Search for the cell housing the specified text and yield its (x, y) center coordinate. 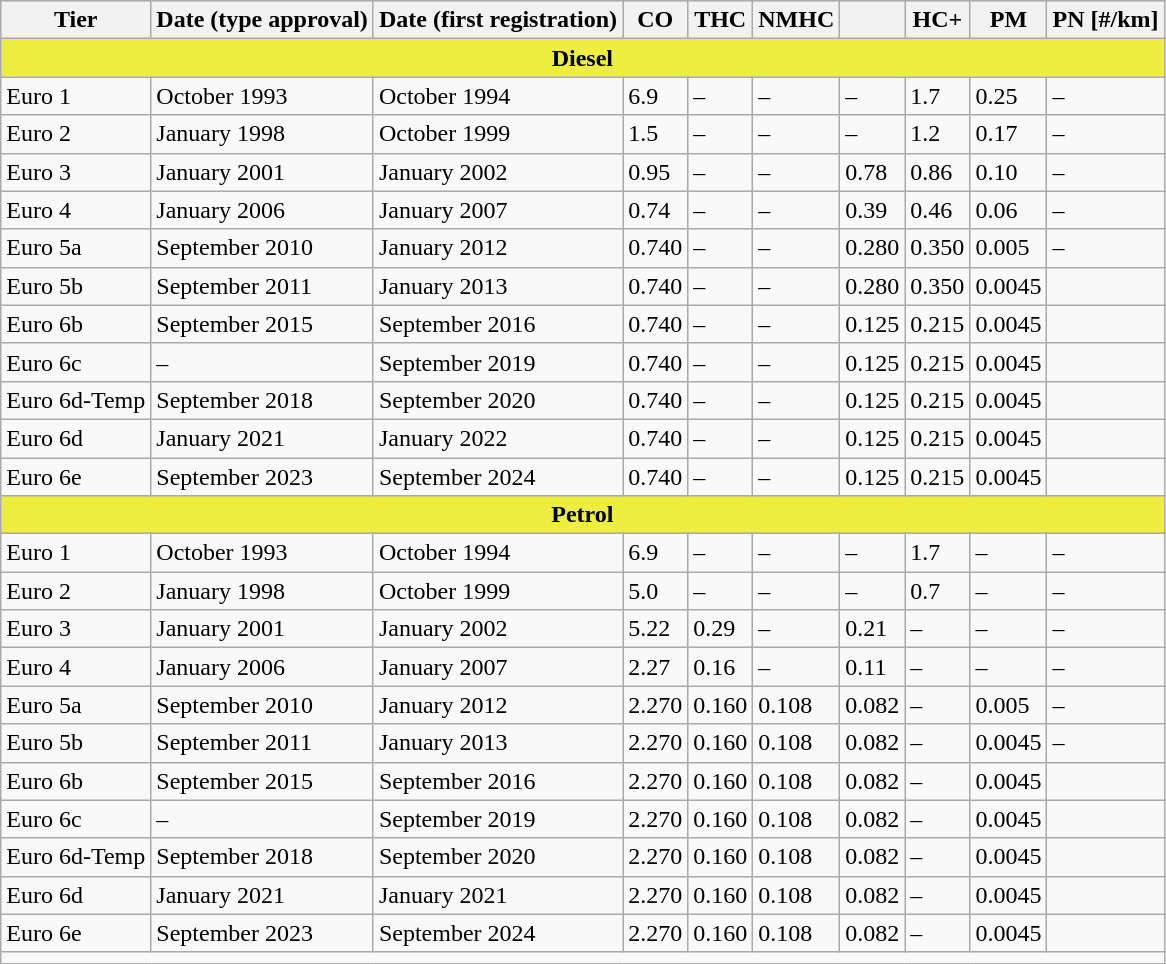
0.74 (656, 210)
HC+ (938, 20)
0.95 (656, 172)
2.27 (656, 667)
5.0 (656, 591)
0.21 (872, 629)
Petrol (582, 515)
0.06 (1008, 210)
0.7 (938, 591)
0.11 (872, 667)
5.22 (656, 629)
0.46 (938, 210)
0.78 (872, 172)
CO (656, 20)
PN [#/km] (1106, 20)
THC (720, 20)
NMHC (796, 20)
0.10 (1008, 172)
Diesel (582, 58)
1.2 (938, 134)
Date (type approval) (262, 20)
0.17 (1008, 134)
Tier (76, 20)
0.16 (720, 667)
1.5 (656, 134)
PM (1008, 20)
0.86 (938, 172)
0.25 (1008, 96)
Date (first registration) (498, 20)
January 2022 (498, 438)
0.29 (720, 629)
0.39 (872, 210)
